Identify which cell holds the provided text, then report its [x, y] central coordinate. 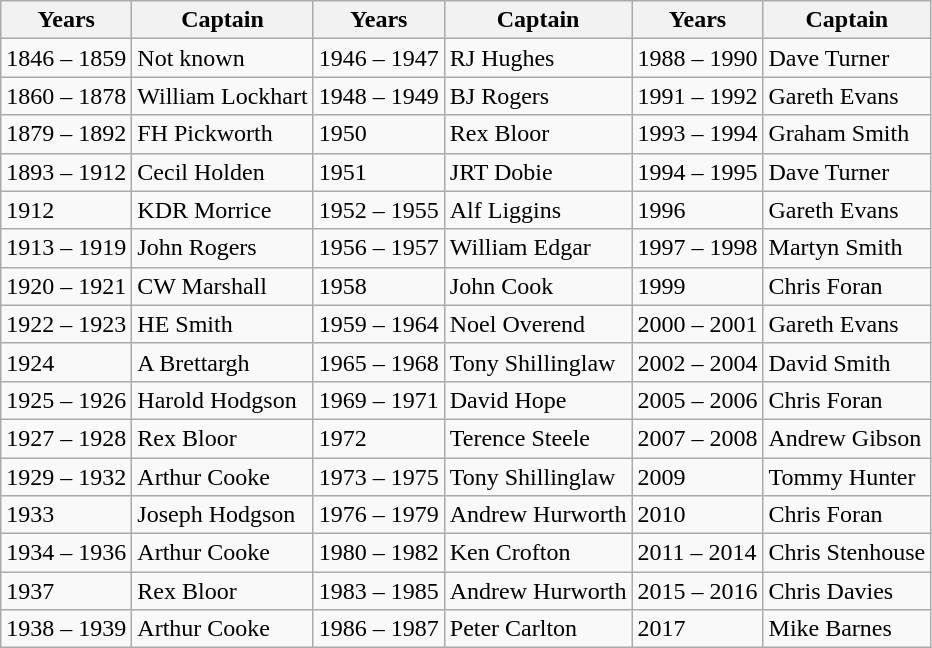
1972 [378, 438]
2017 [698, 629]
Tommy Hunter [847, 477]
2010 [698, 515]
2015 – 2016 [698, 591]
David Smith [847, 362]
1991 – 1992 [698, 96]
1938 – 1939 [66, 629]
CW Marshall [222, 286]
John Cook [538, 286]
1946 – 1947 [378, 58]
Joseph Hodgson [222, 515]
2007 – 2008 [698, 438]
1999 [698, 286]
1950 [378, 134]
1860 – 1878 [66, 96]
David Hope [538, 400]
2002 – 2004 [698, 362]
1937 [66, 591]
1980 – 1982 [378, 553]
KDR Morrice [222, 210]
1934 – 1936 [66, 553]
William Lockhart [222, 96]
1958 [378, 286]
1948 – 1949 [378, 96]
JRT Dobie [538, 172]
1956 – 1957 [378, 248]
1920 – 1921 [66, 286]
Martyn Smith [847, 248]
1993 – 1994 [698, 134]
John Rogers [222, 248]
1997 – 1998 [698, 248]
1929 – 1932 [66, 477]
2000 – 2001 [698, 324]
1996 [698, 210]
1952 – 1955 [378, 210]
A Brettargh [222, 362]
Graham Smith [847, 134]
1879 – 1892 [66, 134]
1924 [66, 362]
William Edgar [538, 248]
Alf Liggins [538, 210]
1925 – 1926 [66, 400]
2005 – 2006 [698, 400]
1988 – 1990 [698, 58]
1973 – 1975 [378, 477]
1927 – 1928 [66, 438]
Cecil Holden [222, 172]
2009 [698, 477]
FH Pickworth [222, 134]
1846 – 1859 [66, 58]
2011 – 2014 [698, 553]
1969 – 1971 [378, 400]
Chris Stenhouse [847, 553]
Terence Steele [538, 438]
Peter Carlton [538, 629]
RJ Hughes [538, 58]
HE Smith [222, 324]
1965 – 1968 [378, 362]
1913 – 1919 [66, 248]
Not known [222, 58]
1951 [378, 172]
BJ Rogers [538, 96]
Ken Crofton [538, 553]
1922 – 1923 [66, 324]
1976 – 1979 [378, 515]
Noel Overend [538, 324]
Chris Davies [847, 591]
1959 – 1964 [378, 324]
1893 – 1912 [66, 172]
1994 – 1995 [698, 172]
1933 [66, 515]
1983 – 1985 [378, 591]
1912 [66, 210]
1986 – 1987 [378, 629]
Andrew Gibson [847, 438]
Harold Hodgson [222, 400]
Mike Barnes [847, 629]
